Locate the cell with the specified text and output its [X, Y] center coordinate. 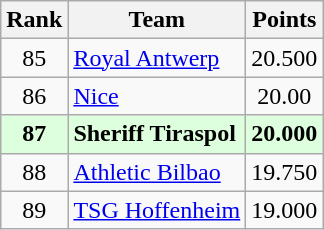
20.00 [284, 96]
20.500 [284, 58]
Nice [157, 96]
20.000 [284, 134]
88 [34, 172]
89 [34, 210]
Points [284, 20]
85 [34, 58]
Athletic Bilbao [157, 172]
Team [157, 20]
Rank [34, 20]
19.000 [284, 210]
Sheriff Tiraspol [157, 134]
19.750 [284, 172]
87 [34, 134]
86 [34, 96]
TSG Hoffenheim [157, 210]
Royal Antwerp [157, 58]
